Provide the [x, y] coordinate of the cell's center where the given text is located.  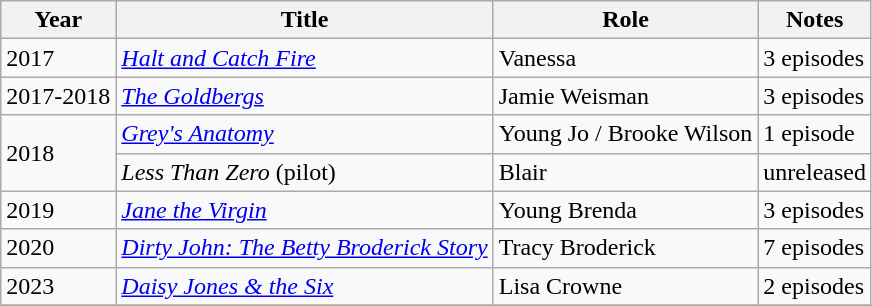
Jamie Weisman [626, 96]
Daisy Jones & the Six [304, 286]
Vanessa [626, 58]
Tracy Broderick [626, 248]
7 episodes [815, 248]
unreleased [815, 172]
Title [304, 20]
2020 [58, 248]
2018 [58, 153]
Less Than Zero (pilot) [304, 172]
1 episode [815, 134]
Lisa Crowne [626, 286]
Dirty John: The Betty Broderick Story [304, 248]
2023 [58, 286]
Year [58, 20]
Role [626, 20]
Jane the Virgin [304, 210]
Halt and Catch Fire [304, 58]
2019 [58, 210]
Notes [815, 20]
Grey's Anatomy [304, 134]
2017 [58, 58]
Blair [626, 172]
2017-2018 [58, 96]
The Goldbergs [304, 96]
Young Brenda [626, 210]
2 episodes [815, 286]
Young Jo / Brooke Wilson [626, 134]
